Determine the (X, Y) coordinate at the center of the cell enclosing the given text.  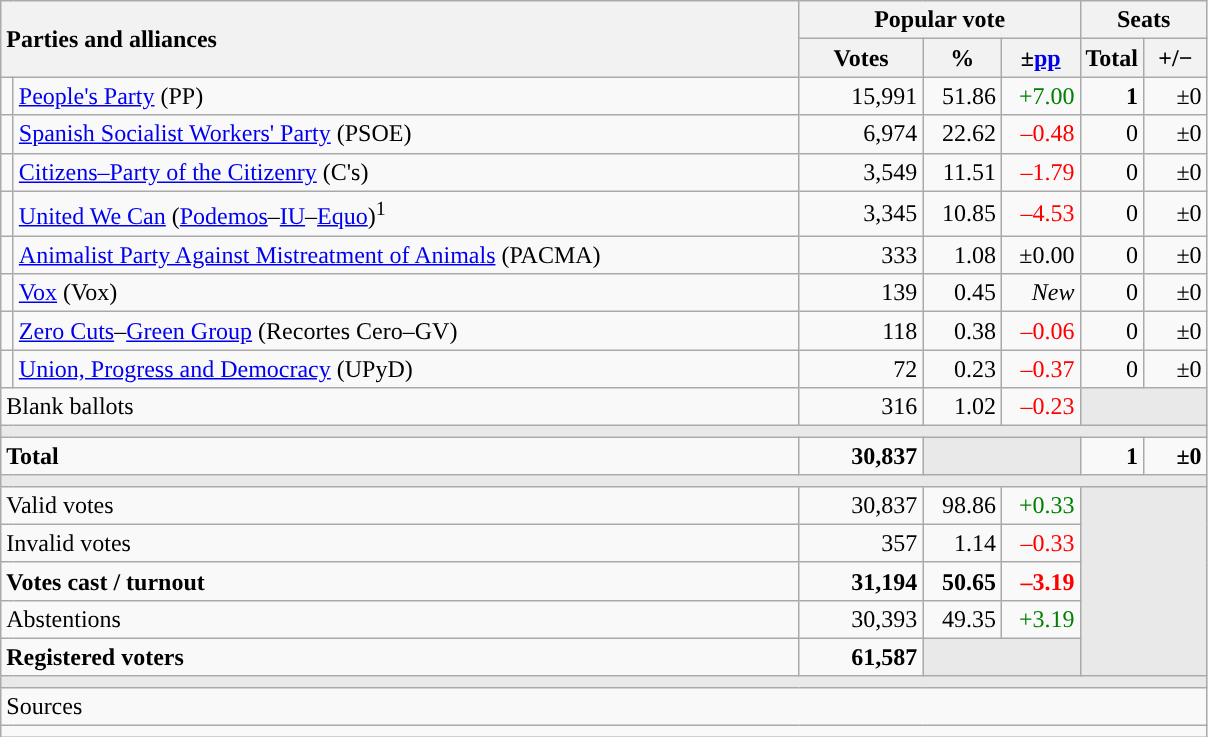
–0.48 (1040, 134)
Blank ballots (400, 407)
Valid votes (400, 505)
+3.19 (1040, 619)
People's Party (PP) (406, 96)
3,549 (861, 172)
+0.33 (1040, 505)
+/− (1176, 58)
Invalid votes (400, 543)
1.14 (962, 543)
Spanish Socialist Workers' Party (PSOE) (406, 134)
–4.53 (1040, 214)
15,991 (861, 96)
Parties and alliances (400, 39)
316 (861, 407)
118 (861, 331)
Popular vote (940, 20)
±pp (1040, 58)
357 (861, 543)
Union, Progress and Democracy (UPyD) (406, 369)
–1.79 (1040, 172)
22.62 (962, 134)
31,194 (861, 581)
11.51 (962, 172)
0.45 (962, 293)
49.35 (962, 619)
98.86 (962, 505)
1.08 (962, 255)
–0.23 (1040, 407)
51.86 (962, 96)
50.65 (962, 581)
30,393 (861, 619)
Vox (Vox) (406, 293)
±0.00 (1040, 255)
Seats (1144, 20)
New (1040, 293)
Sources (604, 706)
Citizens–Party of the Citizenry (C's) (406, 172)
Abstentions (400, 619)
0.38 (962, 331)
–0.06 (1040, 331)
–3.19 (1040, 581)
Animalist Party Against Mistreatment of Animals (PACMA) (406, 255)
1.02 (962, 407)
–0.33 (1040, 543)
% (962, 58)
Votes cast / turnout (400, 581)
United We Can (Podemos–IU–Equo)1 (406, 214)
139 (861, 293)
333 (861, 255)
Registered voters (400, 657)
Votes (861, 58)
3,345 (861, 214)
+7.00 (1040, 96)
61,587 (861, 657)
10.85 (962, 214)
0.23 (962, 369)
–0.37 (1040, 369)
72 (861, 369)
Zero Cuts–Green Group (Recortes Cero–GV) (406, 331)
6,974 (861, 134)
